Detect which cell encompasses the target text, then output its [x, y] center coordinate. 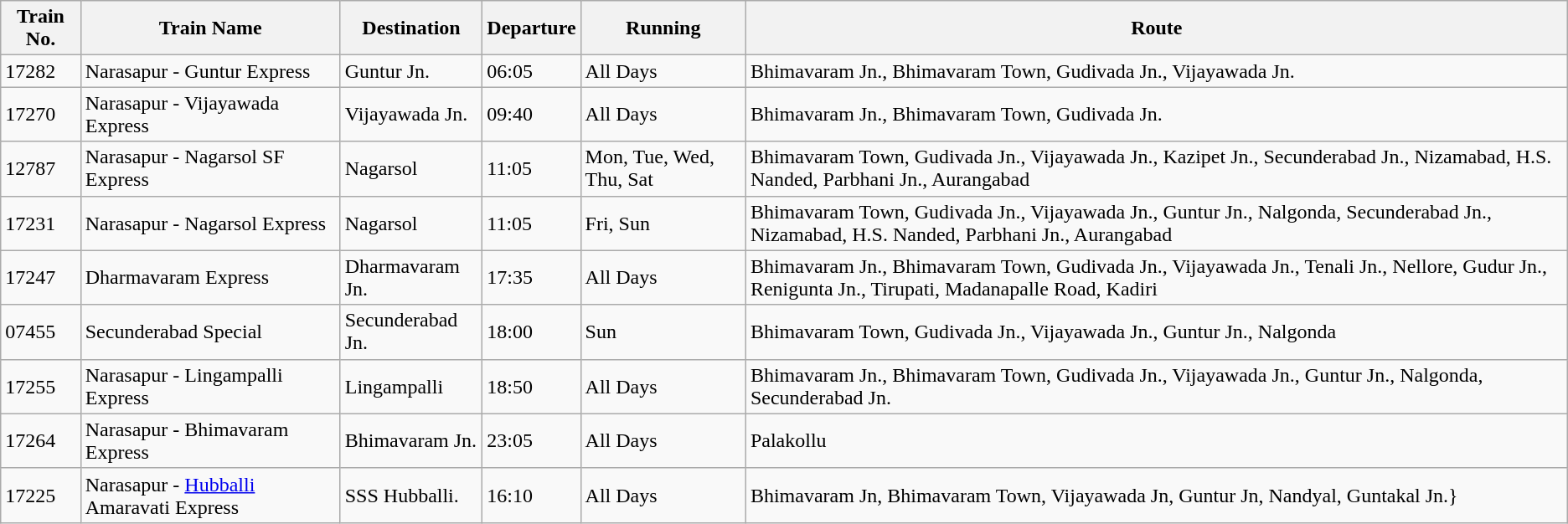
17231 [40, 223]
17:35 [531, 278]
18:00 [531, 331]
12787 [40, 169]
06:05 [531, 71]
Secunderabad Jn. [411, 331]
17270 [40, 114]
Lingampalli [411, 387]
Vijayawada Jn. [411, 114]
Departure [531, 28]
17264 [40, 440]
Narasapur - Vijayawada Express [210, 114]
Bhimavaram Jn. [411, 440]
Dharmavaram Express [210, 278]
Bhimavaram Town, Gudivada Jn., Vijayawada Jn., Guntur Jn., Nalgonda [1156, 331]
Train Name [210, 28]
Train No. [40, 28]
Narasapur - Bhimavaram Express [210, 440]
Destination [411, 28]
Palakollu [1156, 440]
Narasapur - Nagarsol Express [210, 223]
09:40 [531, 114]
Guntur Jn. [411, 71]
Narasapur - Hubballi Amaravati Express [210, 496]
Narasapur - Nagarsol SF Express [210, 169]
23:05 [531, 440]
17255 [40, 387]
Narasapur - Lingampalli Express [210, 387]
18:50 [531, 387]
Bhimavaram Jn., Bhimavaram Town, Gudivada Jn. [1156, 114]
SSS Hubballi. [411, 496]
17282 [40, 71]
Running [663, 28]
Bhimavaram Jn., Bhimavaram Town, Gudivada Jn., Vijayawada Jn., Tenali Jn., Nellore, Gudur Jn., Renigunta Jn., Tirupati, Madanapalle Road, Kadiri [1156, 278]
Sun [663, 331]
17247 [40, 278]
Route [1156, 28]
Bhimavaram Jn., Bhimavaram Town, Gudivada Jn., Vijayawada Jn., Guntur Jn., Nalgonda, Secunderabad Jn. [1156, 387]
Dharmavaram Jn. [411, 278]
16:10 [531, 496]
Bhimavaram Jn., Bhimavaram Town, Gudivada Jn., Vijayawada Jn. [1156, 71]
Bhimavaram Town, Gudivada Jn., Vijayawada Jn., Kazipet Jn., Secunderabad Jn., Nizamabad, H.S. Nanded, Parbhani Jn., Aurangabad [1156, 169]
Bhimavaram Town, Gudivada Jn., Vijayawada Jn., Guntur Jn., Nalgonda, Secunderabad Jn., Nizamabad, H.S. Nanded, Parbhani Jn., Aurangabad [1156, 223]
07455 [40, 331]
Fri, Sun [663, 223]
Mon, Tue, Wed, Thu, Sat [663, 169]
Bhimavaram Jn, Bhimavaram Town, Vijayawada Jn, Guntur Jn, Nandyal, Guntakal Jn.} [1156, 496]
Secunderabad Special [210, 331]
17225 [40, 496]
Narasapur - Guntur Express [210, 71]
